Pinpoint the cell where the given text exists, returning its (x, y) midpoint coordinate. 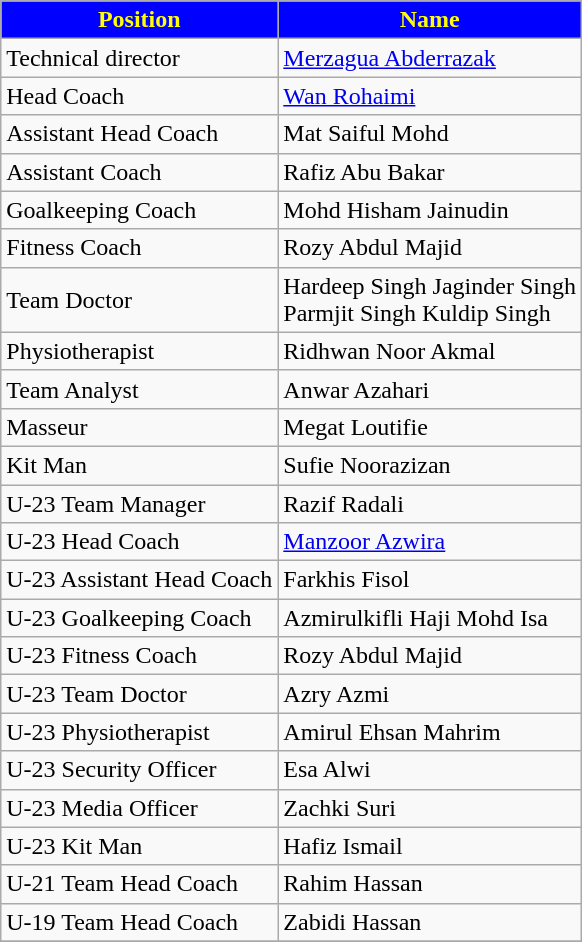
Razif Radali (430, 503)
Position (140, 20)
Merzagua Abderrazak (430, 58)
U-23 Media Officer (140, 808)
Fitness Coach (140, 248)
U-23 Team Manager (140, 503)
Wan Rohaimi (430, 96)
Rafiz Abu Bakar (430, 172)
U-23 Fitness Coach (140, 656)
U-23 Assistant Head Coach (140, 580)
U-23 Team Doctor (140, 694)
Team Doctor (140, 300)
Name (430, 20)
U-21 Team Head Coach (140, 884)
U-23 Security Officer (140, 770)
Assistant Coach (140, 172)
Anwar Azahari (430, 389)
Zachki Suri (430, 808)
U-23 Goalkeeping Coach (140, 618)
U-23 Kit Man (140, 846)
Farkhis Fisol (430, 580)
Rahim Hassan (430, 884)
Kit Man (140, 465)
Megat Loutifie (430, 427)
Hardeep Singh Jaginder Singh Parmjit Singh Kuldip Singh (430, 300)
Masseur (140, 427)
U-23 Physiotherapist (140, 732)
Sufie Noorazizan (430, 465)
Amirul Ehsan Mahrim (430, 732)
Head Coach (140, 96)
Mohd Hisham Jainudin (430, 210)
Ridhwan Noor Akmal (430, 351)
Physiotherapist (140, 351)
U-19 Team Head Coach (140, 922)
U-23 Head Coach (140, 542)
Technical director (140, 58)
Assistant Head Coach (140, 134)
Azmirulkifli Haji Mohd Isa (430, 618)
Goalkeeping Coach (140, 210)
Manzoor Azwira (430, 542)
Esa Alwi (430, 770)
Team Analyst (140, 389)
Mat Saiful Mohd (430, 134)
Zabidi Hassan (430, 922)
Azry Azmi (430, 694)
Hafiz Ismail (430, 846)
